Output the [X, Y] coordinate of the center of the cell containing the given text.  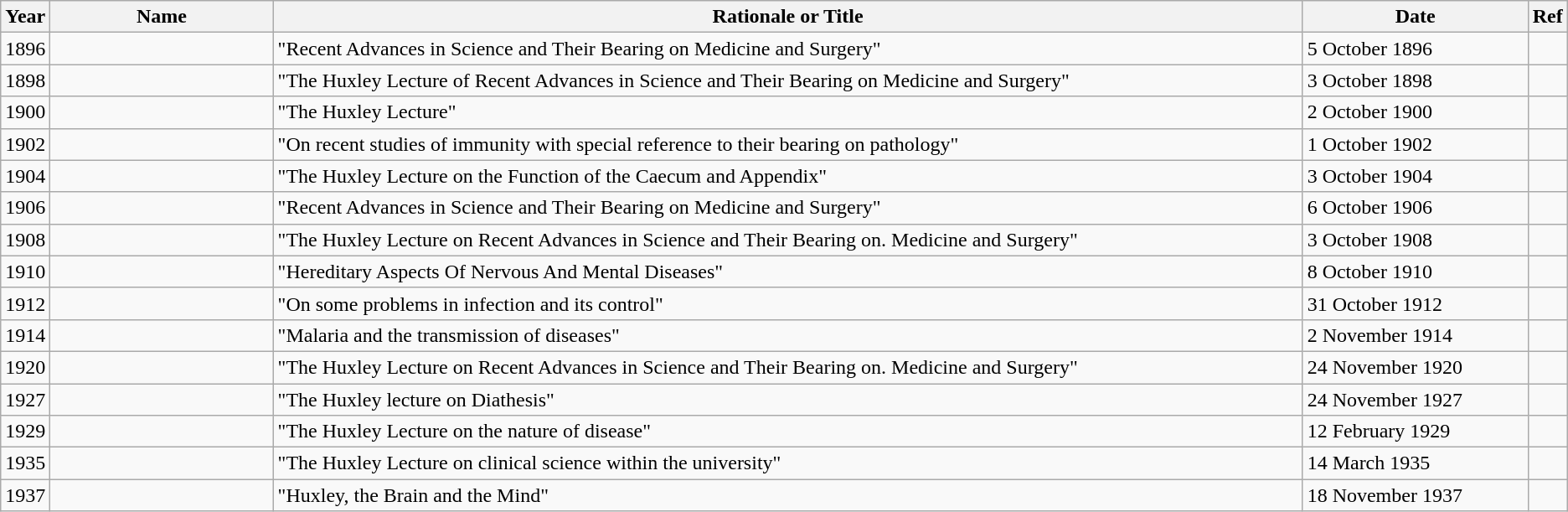
1937 [25, 495]
1914 [25, 335]
1929 [25, 432]
1935 [25, 463]
14 March 1935 [1416, 463]
1927 [25, 400]
2 November 1914 [1416, 335]
18 November 1937 [1416, 495]
1900 [25, 112]
1896 [25, 49]
"Malaria and the transmission of diseases" [787, 335]
12 February 1929 [1416, 432]
3 October 1908 [1416, 240]
Ref [1548, 17]
1906 [25, 208]
"The Huxley Lecture on clinical science within the university" [787, 463]
1904 [25, 176]
24 November 1920 [1416, 367]
31 October 1912 [1416, 303]
"Huxley, the Brain and the Mind" [787, 495]
"The Huxley Lecture of Recent Advances in Science and Their Bearing on Medicine and Surgery" [787, 80]
24 November 1927 [1416, 400]
"The Huxley Lecture on the nature of disease" [787, 432]
"Hereditary Aspects Of Nervous And Mental Diseases" [787, 272]
8 October 1910 [1416, 272]
"The Huxley Lecture" [787, 112]
3 October 1904 [1416, 176]
1910 [25, 272]
Date [1416, 17]
"On recent studies of immunity with special reference to their bearing on pathology" [787, 144]
Rationale or Title [787, 17]
1898 [25, 80]
1908 [25, 240]
1902 [25, 144]
5 October 1896 [1416, 49]
"On some problems in infection and its control" [787, 303]
"The Huxley Lecture on the Function of the Caecum and Appendix" [787, 176]
6 October 1906 [1416, 208]
"The Huxley lecture on Diathesis" [787, 400]
3 October 1898 [1416, 80]
1 October 1902 [1416, 144]
1912 [25, 303]
Year [25, 17]
2 October 1900 [1416, 112]
Name [162, 17]
1920 [25, 367]
